Determine the (x, y) coordinate at the center of the cell enclosing the given text.  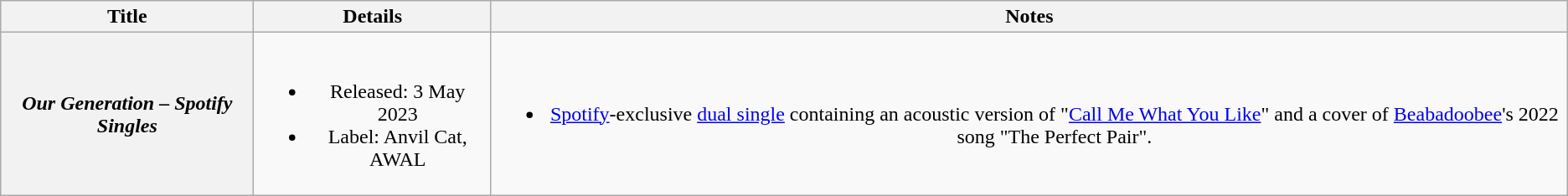
Title (127, 17)
Our Generation – Spotify Singles (127, 114)
Released: 3 May 2023Label: Anvil Cat, AWAL (373, 114)
Spotify-exclusive dual single containing an acoustic version of "Call Me What You Like" and a cover of Beabadoobee's 2022 song "The Perfect Pair". (1029, 114)
Notes (1029, 17)
Details (373, 17)
